Pinpoint the cell where the given text exists, returning its [X, Y] midpoint coordinate. 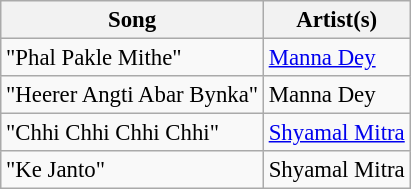
Artist(s) [336, 20]
"Ke Janto" [132, 170]
"Heerer Angti Abar Bynka" [132, 95]
"Chhi Chhi Chhi Chhi" [132, 133]
Song [132, 20]
"Phal Pakle Mithe" [132, 58]
